Search for the cell housing the specified text and yield its (x, y) center coordinate. 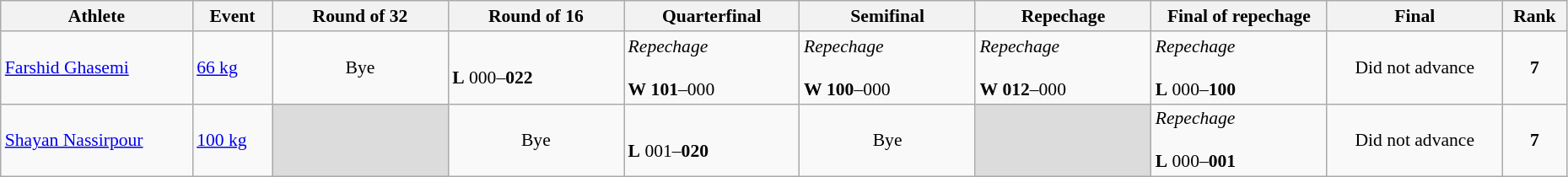
Farshid Ghasemi (96, 67)
66 kg (233, 67)
Final of repechage (1239, 16)
L 000–022 (536, 67)
RepechageW 012–000 (1063, 67)
100 kg (233, 140)
Quarterfinal (712, 16)
Round of 32 (360, 16)
Repechage (1063, 16)
L 001–020 (712, 140)
Shayan Nassirpour (96, 140)
RepechageW 100–000 (887, 67)
Final (1414, 16)
RepechageW 101–000 (712, 67)
Event (233, 16)
RepechageL 000–001 (1239, 140)
Athlete (96, 16)
RepechageL 000–100 (1239, 67)
Rank (1534, 16)
Semifinal (887, 16)
Round of 16 (536, 16)
